From the cell containing the given text, extract its center point as (x, y) coordinate. 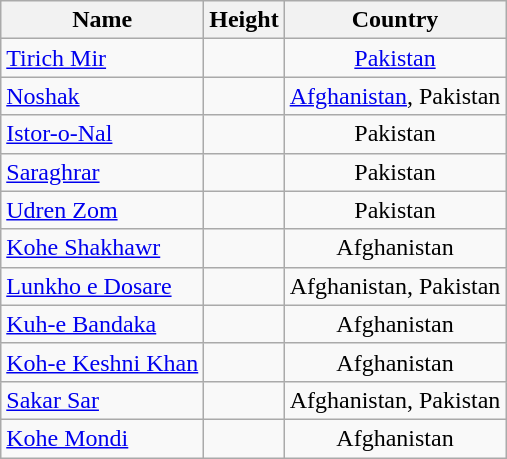
Country (395, 20)
Name (102, 20)
Lunkho e Dosare (102, 286)
Udren Zom (102, 210)
Tirich Mir (102, 58)
Kohe Shakhawr (102, 248)
Kuh-e Bandaka (102, 324)
Saraghrar (102, 172)
Height (244, 20)
Noshak (102, 96)
Sakar Sar (102, 400)
Istor-o-Nal (102, 134)
Kohe Mondi (102, 438)
Koh-e Keshni Khan (102, 362)
